Provide the [X, Y] coordinate of the cell's center where the given text is located.  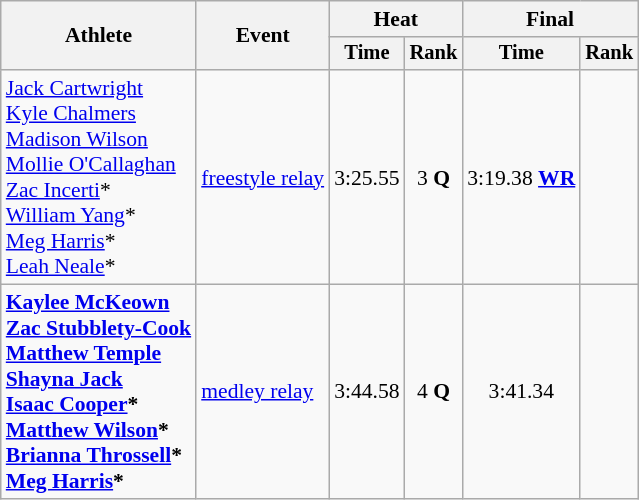
3 Q [434, 177]
Athlete [98, 36]
3:19.38 WR [521, 177]
freestyle relay [262, 177]
3:44.58 [366, 392]
medley relay [262, 392]
4 Q [434, 392]
3:25.55 [366, 177]
3:41.34 [521, 392]
Heat [396, 19]
Final [550, 19]
Kaylee McKeownZac Stubblety-CookMatthew TempleShayna JackIsaac Cooper*Matthew Wilson*Brianna Throssell*Meg Harris* [98, 392]
Event [262, 36]
Jack CartwrightKyle ChalmersMadison WilsonMollie O'CallaghanZac Incerti*William Yang*Meg Harris*Leah Neale* [98, 177]
